Detect which cell encompasses the target text, then output its (X, Y) center coordinate. 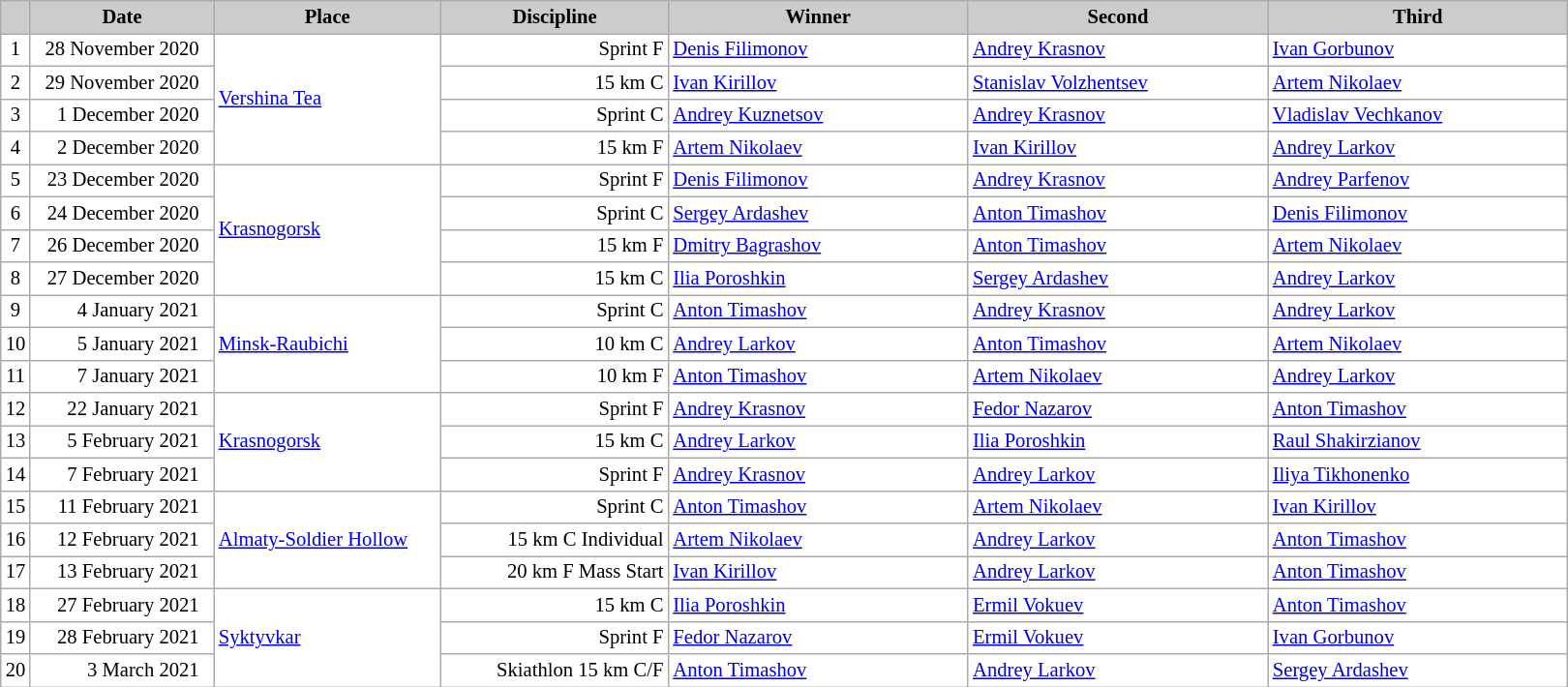
23 December 2020 (122, 180)
22 January 2021 (122, 409)
4 (15, 148)
Skiathlon 15 km C/F (556, 671)
7 January 2021 (122, 376)
Third (1418, 16)
20 (15, 671)
Vladislav Vechkanov (1418, 115)
5 February 2021 (122, 441)
Dmitry Bagrashov (818, 246)
19 (15, 638)
7 (15, 246)
Discipline (556, 16)
12 (15, 409)
Second (1118, 16)
Stanislav Volzhentsev (1118, 82)
28 February 2021 (122, 638)
11 February 2021 (122, 507)
20 km F Mass Start (556, 572)
18 (15, 605)
Raul Shakirzianov (1418, 441)
24 December 2020 (122, 213)
2 December 2020 (122, 148)
3 (15, 115)
10 km C (556, 343)
28 November 2020 (122, 49)
14 (15, 474)
Almaty-Soldier Hollow (327, 540)
27 December 2020 (122, 278)
Date (122, 16)
10 km F (556, 376)
15 (15, 507)
1 December 2020 (122, 115)
2 (15, 82)
6 (15, 213)
12 February 2021 (122, 539)
7 February 2021 (122, 474)
8 (15, 278)
Winner (818, 16)
Minsk-Raubichi (327, 343)
11 (15, 376)
Andrey Kuznetsov (818, 115)
Andrey Parfenov (1418, 180)
16 (15, 539)
10 (15, 343)
Place (327, 16)
15 km C Individual (556, 539)
4 January 2021 (122, 311)
5 January 2021 (122, 343)
26 December 2020 (122, 246)
27 February 2021 (122, 605)
3 March 2021 (122, 671)
Vershina Tea (327, 99)
Syktyvkar (327, 637)
5 (15, 180)
Iliya Tikhonenko (1418, 474)
13 (15, 441)
9 (15, 311)
29 November 2020 (122, 82)
13 February 2021 (122, 572)
17 (15, 572)
1 (15, 49)
